Locate the cell with the specified text and output its [X, Y] center coordinate. 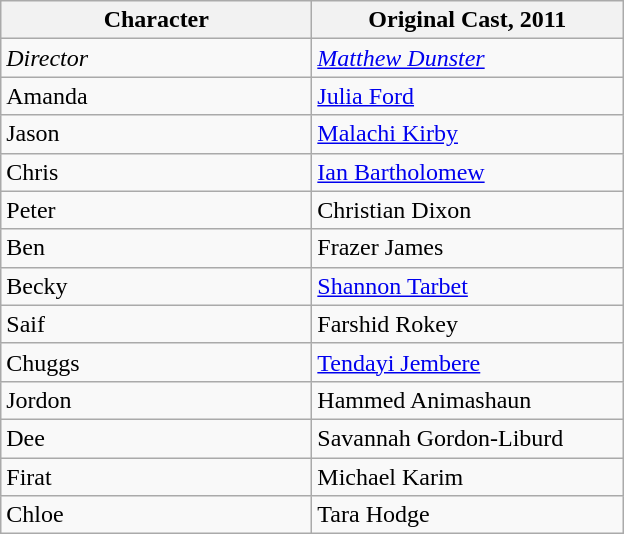
Peter [156, 210]
Chloe [156, 515]
Christian Dixon [468, 210]
Ian Bartholomew [468, 172]
Chuggs [156, 362]
Farshid Rokey [468, 324]
Amanda [156, 96]
Matthew Dunster [468, 58]
Michael Karim [468, 477]
Malachi Kirby [468, 134]
Becky [156, 286]
Savannah Gordon-Liburd [468, 438]
Original Cast, 2011 [468, 20]
Frazer James [468, 248]
Tendayi Jembere [468, 362]
Firat [156, 477]
Director [156, 58]
Jason [156, 134]
Character [156, 20]
Tara Hodge [468, 515]
Hammed Animashaun [468, 400]
Jordon [156, 400]
Dee [156, 438]
Shannon Tarbet [468, 286]
Saif [156, 324]
Julia Ford [468, 96]
Ben [156, 248]
Chris [156, 172]
